Return (x, y) of the center of cell containing provided text 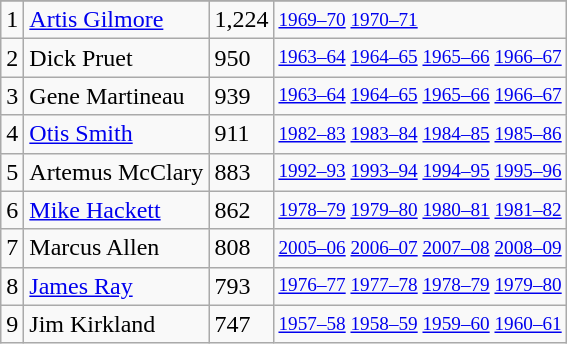
Marcus Allen (116, 248)
2 (12, 58)
1982–83 1983–84 1984–85 1985–86 (420, 134)
4 (12, 134)
939 (242, 96)
3 (12, 96)
6 (12, 210)
8 (12, 286)
James Ray (116, 286)
1957–58 1958–59 1959–60 1960–61 (420, 324)
1992–93 1993–94 1994–95 1995–96 (420, 172)
1969–70 1970–71 (420, 20)
1978–79 1979–80 1980–81 1981–82 (420, 210)
911 (242, 134)
747 (242, 324)
Mike Hackett (116, 210)
1976–77 1977–78 1978–79 1979–80 (420, 286)
1 (12, 20)
862 (242, 210)
950 (242, 58)
793 (242, 286)
Artemus McClary (116, 172)
883 (242, 172)
Otis Smith (116, 134)
Dick Pruet (116, 58)
Gene Martineau (116, 96)
2005–06 2006–07 2007–08 2008–09 (420, 248)
1,224 (242, 20)
808 (242, 248)
Jim Kirkland (116, 324)
7 (12, 248)
5 (12, 172)
9 (12, 324)
Artis Gilmore (116, 20)
